Locate the cell with the specified text and output its (x, y) center coordinate. 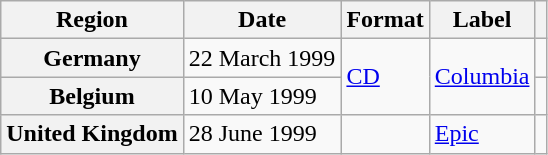
10 May 1999 (262, 96)
Label (482, 20)
CD (385, 77)
28 June 1999 (262, 134)
Date (262, 20)
Region (92, 20)
Columbia (482, 77)
Germany (92, 58)
Format (385, 20)
United Kingdom (92, 134)
Belgium (92, 96)
Epic (482, 134)
22 March 1999 (262, 58)
